Detect which cell encompasses the target text, then output its [X, Y] center coordinate. 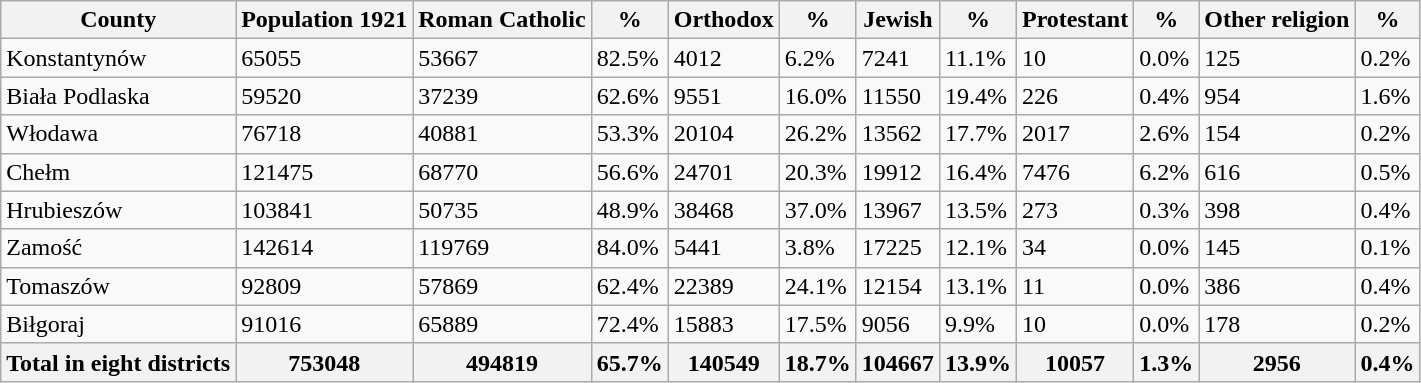
13.9% [978, 362]
Orthodox [724, 20]
76718 [324, 134]
154 [1277, 134]
11550 [898, 96]
13967 [898, 210]
57869 [502, 286]
18.7% [818, 362]
2956 [1277, 362]
Protestant [1074, 20]
753048 [324, 362]
20.3% [818, 172]
0.3% [1166, 210]
178 [1277, 324]
125 [1277, 58]
Tomaszów [118, 286]
Total in eight districts [118, 362]
11 [1074, 286]
Other religion [1277, 20]
12.1% [978, 248]
62.6% [630, 96]
103841 [324, 210]
County [118, 20]
13.5% [978, 210]
5441 [724, 248]
Chełm [118, 172]
53.3% [630, 134]
82.5% [630, 58]
7241 [898, 58]
19912 [898, 172]
10057 [1074, 362]
226 [1074, 96]
56.6% [630, 172]
11.1% [978, 58]
24701 [724, 172]
119769 [502, 248]
34 [1074, 248]
9.9% [978, 324]
19.4% [978, 96]
16.4% [978, 172]
Biała Podlaska [118, 96]
53667 [502, 58]
13562 [898, 134]
20104 [724, 134]
273 [1074, 210]
142614 [324, 248]
17.5% [818, 324]
24.1% [818, 286]
3.8% [818, 248]
59520 [324, 96]
72.4% [630, 324]
Włodawa [118, 134]
37.0% [818, 210]
17225 [898, 248]
145 [1277, 248]
2017 [1074, 134]
15883 [724, 324]
140549 [724, 362]
16.0% [818, 96]
121475 [324, 172]
Biłgoraj [118, 324]
1.3% [1166, 362]
398 [1277, 210]
68770 [502, 172]
7476 [1074, 172]
Zamość [118, 248]
50735 [502, 210]
Population 1921 [324, 20]
62.4% [630, 286]
65.7% [630, 362]
37239 [502, 96]
Konstantynów [118, 58]
48.9% [630, 210]
0.5% [1388, 172]
1.6% [1388, 96]
9551 [724, 96]
Jewish [898, 20]
104667 [898, 362]
65055 [324, 58]
92809 [324, 286]
954 [1277, 96]
17.7% [978, 134]
13.1% [978, 286]
84.0% [630, 248]
Hrubieszów [118, 210]
38468 [724, 210]
9056 [898, 324]
4012 [724, 58]
40881 [502, 134]
0.1% [1388, 248]
22389 [724, 286]
616 [1277, 172]
65889 [502, 324]
Roman Catholic [502, 20]
26.2% [818, 134]
494819 [502, 362]
91016 [324, 324]
386 [1277, 286]
12154 [898, 286]
2.6% [1166, 134]
